Identify which cell holds the provided text, then report its [x, y] central coordinate. 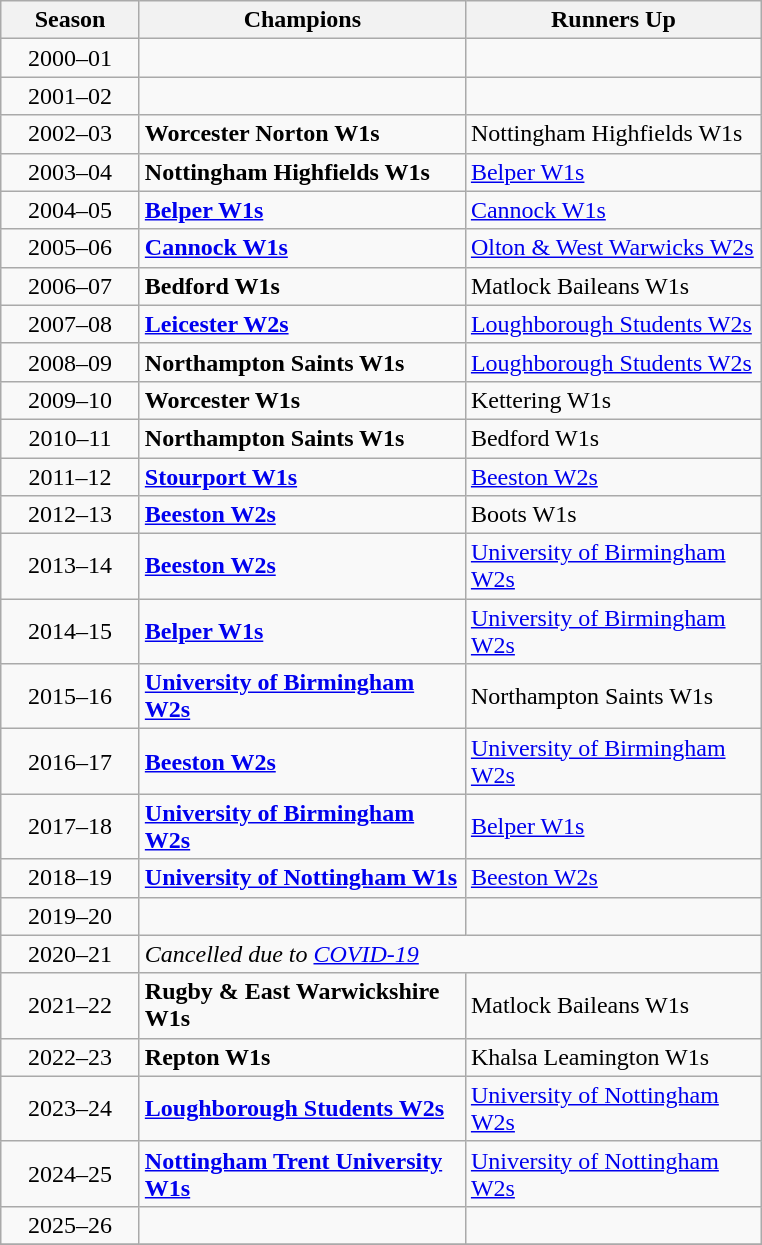
2008–09 [70, 362]
2000–01 [70, 58]
Repton W1s [302, 1057]
2013–14 [70, 566]
2001–02 [70, 96]
Worcester Norton W1s [302, 134]
Kettering W1s [613, 400]
Rugby & East Warwickshire W1s [302, 1006]
Runners Up [613, 20]
2005–06 [70, 248]
2016–17 [70, 762]
2002–03 [70, 134]
2018–19 [70, 878]
2017–18 [70, 826]
2019–20 [70, 916]
2021–22 [70, 1006]
Cancelled due to COVID-19 [450, 954]
2007–08 [70, 324]
2012–13 [70, 515]
Champions [302, 20]
2009–10 [70, 400]
2020–21 [70, 954]
2025–26 [70, 1225]
Olton & West Warwicks W2s [613, 248]
Leicester W2s [302, 324]
Season [70, 20]
2006–07 [70, 286]
2003–04 [70, 172]
Khalsa Leamington W1s [613, 1057]
2015–16 [70, 696]
Boots W1s [613, 515]
2022–23 [70, 1057]
2024–25 [70, 1174]
Worcester W1s [302, 400]
2010–11 [70, 438]
2011–12 [70, 477]
2014–15 [70, 632]
2023–24 [70, 1108]
Nottingham Trent University W1s [302, 1174]
2004–05 [70, 210]
University of Nottingham W1s [302, 878]
Stourport W1s [302, 477]
